Locate the cell with the specified text and output its [x, y] center coordinate. 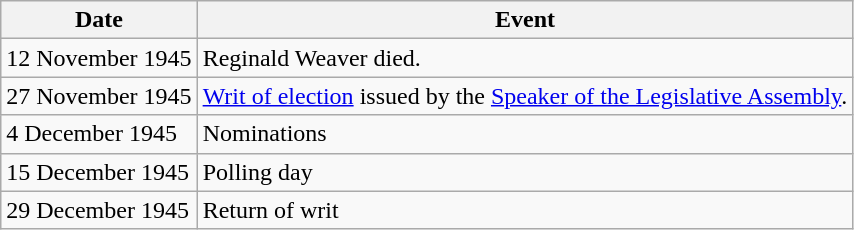
27 November 1945 [99, 96]
12 November 1945 [99, 58]
Return of writ [525, 210]
Date [99, 20]
Writ of election issued by the Speaker of the Legislative Assembly. [525, 96]
15 December 1945 [99, 172]
Nominations [525, 134]
Event [525, 20]
4 December 1945 [99, 134]
Polling day [525, 172]
29 December 1945 [99, 210]
Reginald Weaver died. [525, 58]
